Capture the cell that displays the provided text and extract its [x, y] central coordinate. 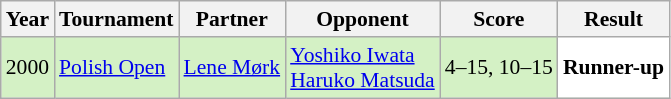
Tournament [116, 19]
Opponent [362, 19]
2000 [28, 68]
Runner-up [614, 68]
Polish Open [116, 68]
4–15, 10–15 [499, 68]
Score [499, 19]
Yoshiko Iwata Haruko Matsuda [362, 68]
Year [28, 19]
Partner [232, 19]
Lene Mørk [232, 68]
Result [614, 19]
